Capture the cell that displays the provided text and extract its (X, Y) central coordinate. 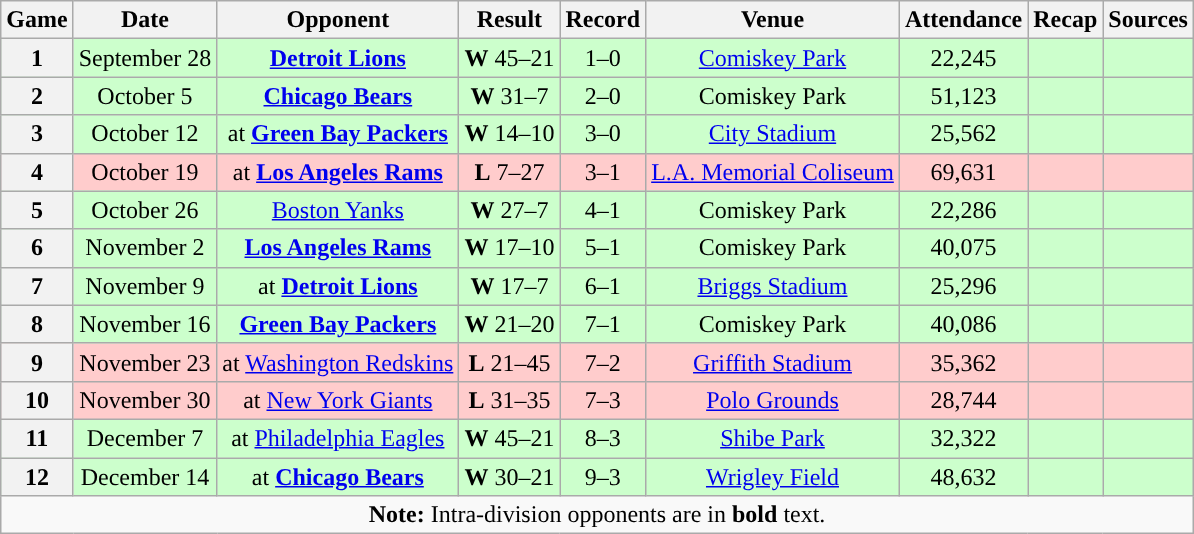
7 (37, 286)
4 (37, 172)
November 30 (145, 400)
Boston Yanks (338, 210)
9 (37, 362)
10 (37, 400)
Briggs Stadium (773, 286)
Green Bay Packers (338, 324)
October 5 (145, 96)
51,123 (963, 96)
W 17–10 (510, 248)
Opponent (338, 20)
3–0 (603, 134)
Griffith Stadium (773, 362)
28,744 (963, 400)
40,086 (963, 324)
L 31–35 (510, 400)
25,562 (963, 134)
Attendance (963, 20)
W 17–7 (510, 286)
November 23 (145, 362)
Chicago Bears (338, 96)
2–0 (603, 96)
W 14–10 (510, 134)
8 (37, 324)
at Los Angeles Rams (338, 172)
Game (37, 20)
W 31–7 (510, 96)
Recap (1066, 20)
at New York Giants (338, 400)
12 (37, 477)
October 19 (145, 172)
November 9 (145, 286)
22,245 (963, 58)
Polo Grounds (773, 400)
L.A. Memorial Coliseum (773, 172)
Sources (1148, 20)
9–3 (603, 477)
W 27–7 (510, 210)
October 12 (145, 134)
at Green Bay Packers (338, 134)
6 (37, 248)
December 7 (145, 438)
November 2 (145, 248)
11 (37, 438)
Los Angeles Rams (338, 248)
Detroit Lions (338, 58)
Date (145, 20)
December 14 (145, 477)
City Stadium (773, 134)
at Chicago Bears (338, 477)
Wrigley Field (773, 477)
L 21–45 (510, 362)
25,296 (963, 286)
Note: Intra-division opponents are in bold text. (598, 515)
L 7–27 (510, 172)
8–3 (603, 438)
November 16 (145, 324)
7–1 (603, 324)
2 (37, 96)
40,075 (963, 248)
Shibe Park (773, 438)
69,631 (963, 172)
September 28 (145, 58)
W 30–21 (510, 477)
6–1 (603, 286)
48,632 (963, 477)
at Detroit Lions (338, 286)
Result (510, 20)
Venue (773, 20)
at Washington Redskins (338, 362)
22,286 (963, 210)
1 (37, 58)
7–2 (603, 362)
5 (37, 210)
35,362 (963, 362)
1–0 (603, 58)
3 (37, 134)
3–1 (603, 172)
7–3 (603, 400)
4–1 (603, 210)
October 26 (145, 210)
5–1 (603, 248)
at Philadelphia Eagles (338, 438)
Record (603, 20)
W 21–20 (510, 324)
32,322 (963, 438)
